Scan for the cell matching the given text and deliver its [X, Y] coordinate at center. 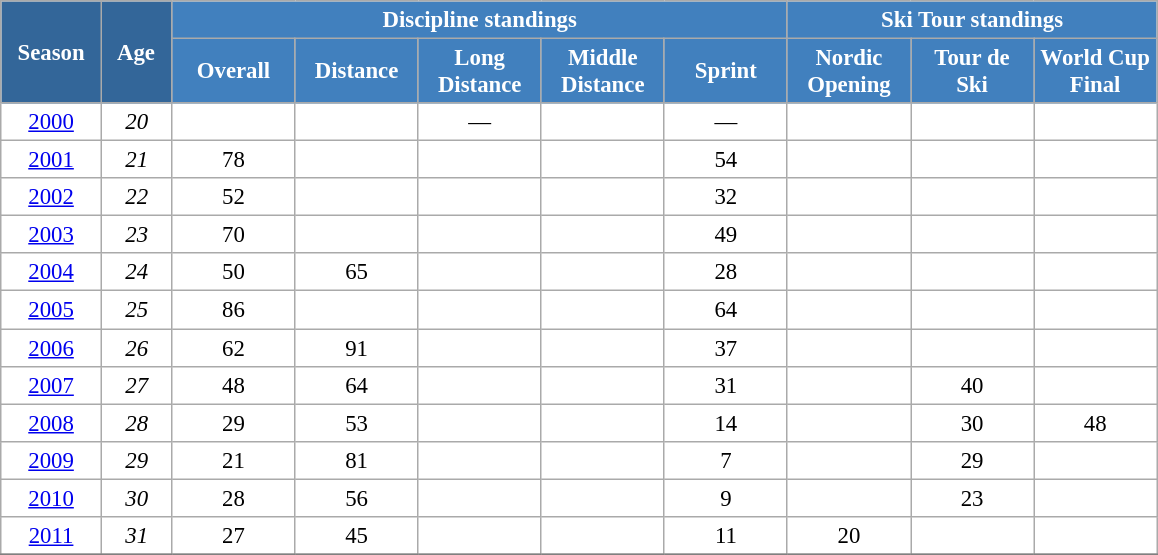
81 [356, 460]
Age [136, 52]
7 [726, 460]
70 [234, 235]
62 [234, 348]
Distance [356, 72]
37 [726, 348]
Middle Distance [602, 72]
91 [356, 348]
11 [726, 536]
56 [356, 498]
2003 [52, 235]
49 [726, 235]
World CupFinal [1096, 72]
32 [726, 197]
Long Distance [480, 72]
52 [234, 197]
Discipline standings [480, 20]
9 [726, 498]
2004 [52, 273]
22 [136, 197]
54 [726, 160]
2005 [52, 310]
2009 [52, 460]
2008 [52, 423]
78 [234, 160]
24 [136, 273]
53 [356, 423]
2006 [52, 348]
14 [726, 423]
Overall [234, 72]
50 [234, 273]
Sprint [726, 72]
2011 [52, 536]
NordicOpening [848, 72]
65 [356, 273]
2010 [52, 498]
45 [356, 536]
2002 [52, 197]
Tour deSki [972, 72]
40 [972, 385]
Season [52, 52]
2001 [52, 160]
2000 [52, 122]
Ski Tour standings [972, 20]
25 [136, 310]
2007 [52, 385]
26 [136, 348]
86 [234, 310]
